Find where the given text appears and provide that cell's center as (x, y) coordinate. 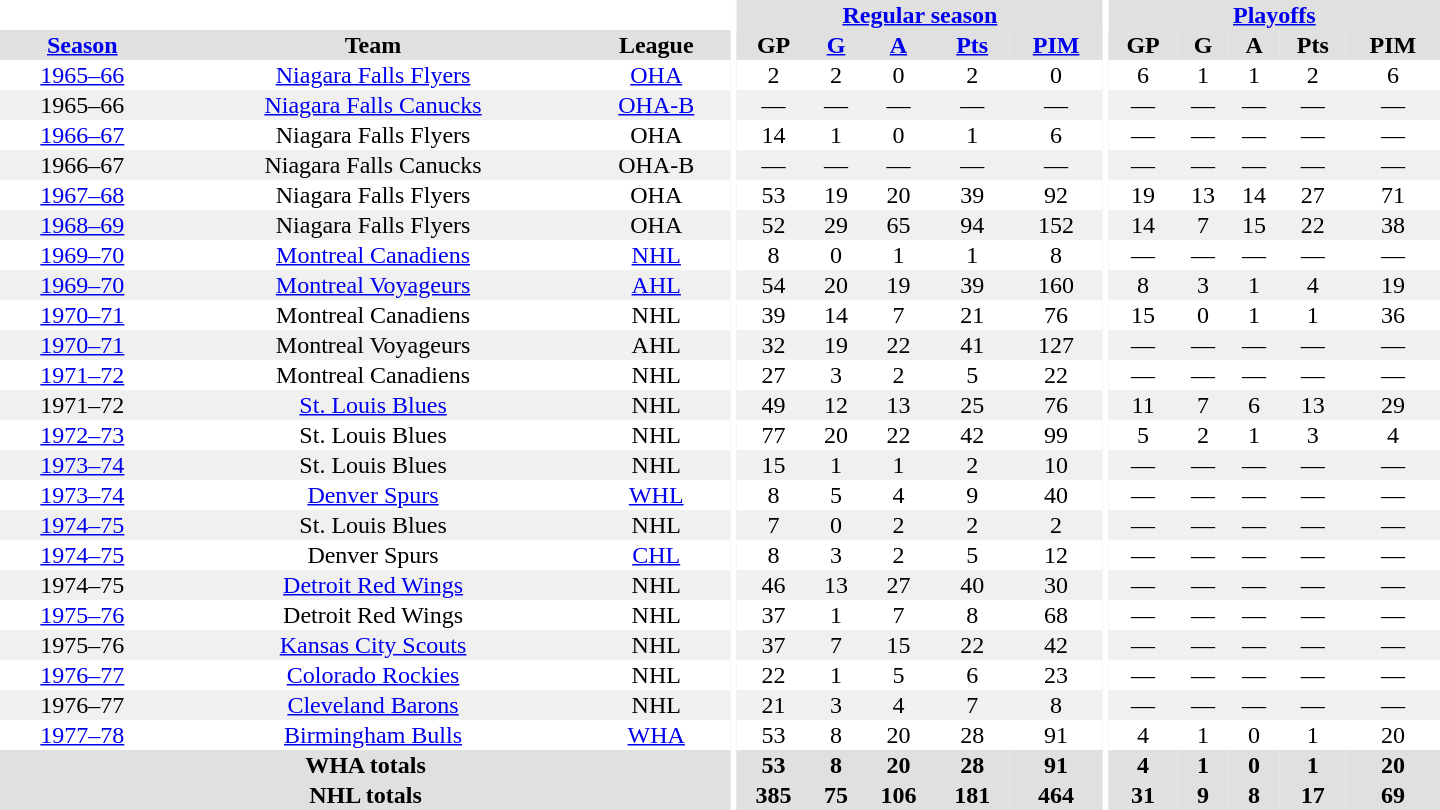
71 (1393, 195)
65 (899, 225)
Kansas City Scouts (374, 645)
25 (972, 405)
NHL totals (366, 795)
WHL (656, 495)
54 (774, 285)
League (656, 45)
41 (972, 345)
Colorado Rockies (374, 675)
1972–73 (82, 435)
36 (1393, 315)
CHL (656, 555)
Playoffs (1274, 15)
46 (774, 585)
30 (1056, 585)
Cleveland Barons (374, 705)
464 (1056, 795)
77 (774, 435)
1977–78 (82, 735)
99 (1056, 435)
1967–68 (82, 195)
WHA (656, 735)
Regular season (920, 15)
38 (1393, 225)
106 (899, 795)
69 (1393, 795)
127 (1056, 345)
385 (774, 795)
17 (1313, 795)
31 (1144, 795)
52 (774, 225)
160 (1056, 285)
WHA totals (366, 765)
152 (1056, 225)
92 (1056, 195)
Birmingham Bulls (374, 735)
49 (774, 405)
94 (972, 225)
11 (1144, 405)
Team (374, 45)
181 (972, 795)
10 (1056, 465)
75 (836, 795)
23 (1056, 675)
1968–69 (82, 225)
Season (82, 45)
32 (774, 345)
68 (1056, 615)
